Detect which cell encompasses the target text, then output its [X, Y] center coordinate. 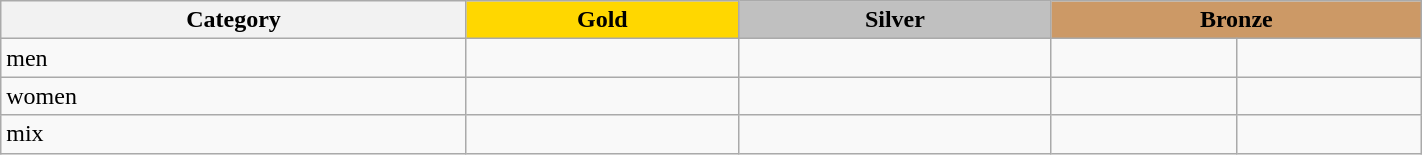
mix [234, 134]
Gold [602, 20]
men [234, 58]
Category [234, 20]
Silver [894, 20]
women [234, 96]
Bronze [1236, 20]
